Scan for the cell matching the given text and deliver its [x, y] coordinate at center. 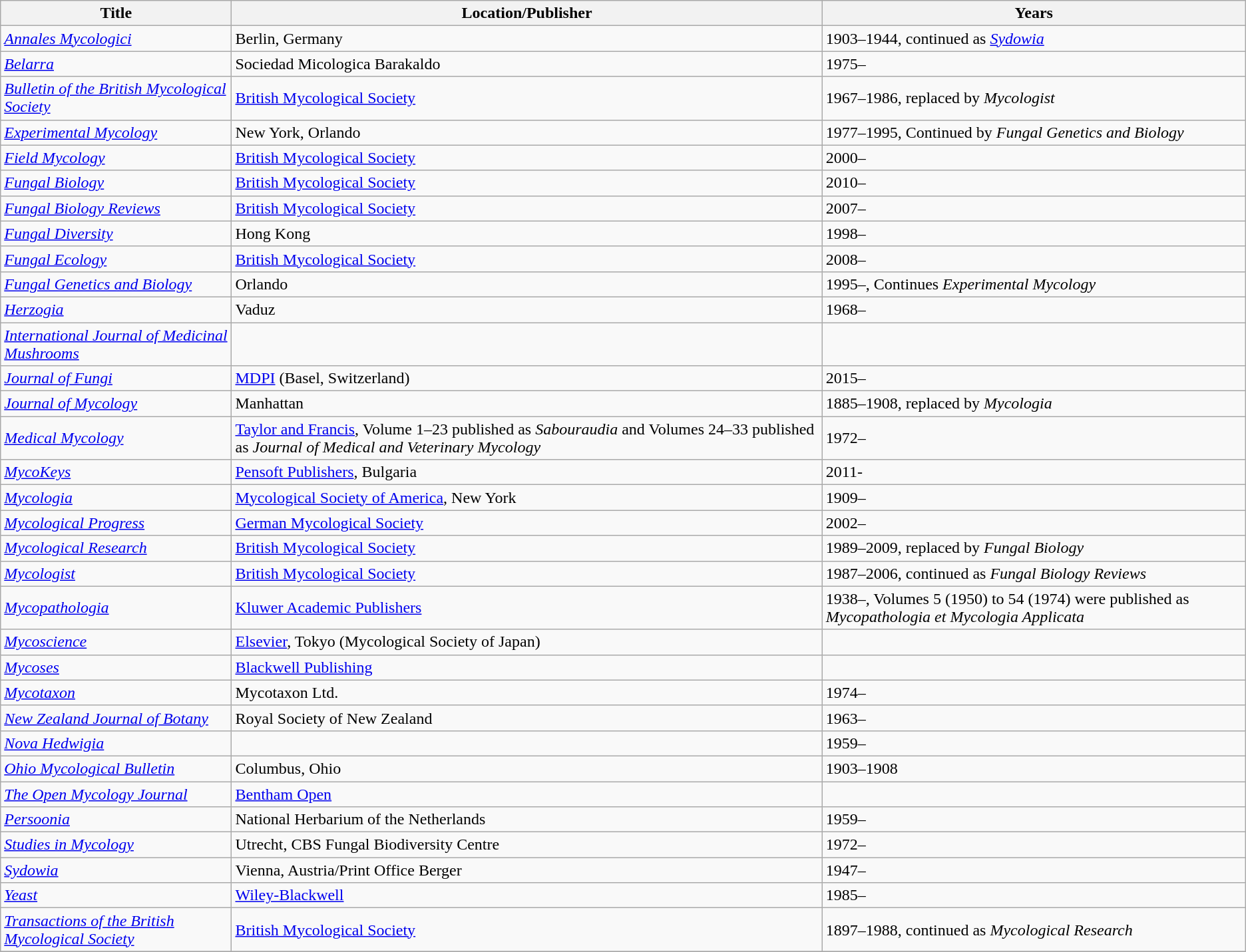
Mycopathologia [116, 608]
Experimental Mycology [116, 132]
1987–2006, continued as Fungal Biology Reviews [1034, 573]
Mycologia [116, 498]
1947– [1034, 870]
Fungal Diversity [116, 234]
Years [1034, 13]
German Mycological Society [527, 523]
Field Mycology [116, 158]
Sociedad Micologica Barakaldo [527, 64]
National Herbarium of the Netherlands [527, 820]
Columbus, Ohio [527, 768]
Mycotaxon Ltd. [527, 693]
2010– [1034, 183]
Elsevier, Tokyo (Mycological Society of Japan) [527, 642]
1998– [1034, 234]
Bulletin of the British Mycological Society [116, 98]
1967–1986, replaced by Mycologist [1034, 98]
1975– [1034, 64]
Pensoft Publishers, Bulgaria [527, 472]
Wiley-Blackwell [527, 895]
International Journal of Medicinal Mushrooms [116, 343]
Mycoses [116, 667]
Kluwer Academic Publishers [527, 608]
1968– [1034, 309]
1897–1988, continued as Mycological Research [1034, 930]
Mycological Progress [116, 523]
Utrecht, CBS Fungal Biodiversity Centre [527, 845]
Manhattan [527, 404]
Title [116, 13]
Journal of Mycology [116, 404]
1903–1908 [1034, 768]
2008– [1034, 259]
Blackwell Publishing [527, 667]
2002– [1034, 523]
Transactions of the British Mycological Society [116, 930]
Berlin, Germany [527, 39]
The Open Mycology Journal [116, 794]
Journal of Fungi [116, 379]
1974– [1034, 693]
Mycoscience [116, 642]
Studies in Mycology [116, 845]
2011- [1034, 472]
Sydowia [116, 870]
2007– [1034, 208]
MDPI (Basel, Switzerland) [527, 379]
Yeast [116, 895]
Taylor and Francis, Volume 1–23 published as Sabouraudia and Volumes 24–33 published as Journal of Medical and Veterinary Mycology [527, 438]
Bentham Open [527, 794]
1938–, Volumes 5 (1950) to 54 (1974) were published as Mycopathologia et Mycologia Applicata [1034, 608]
1995–, Continues Experimental Mycology [1034, 284]
1903–1944, continued as Sydowia [1034, 39]
Medical Mycology [116, 438]
1977–1995, Continued by Fungal Genetics and Biology [1034, 132]
Fungal Biology Reviews [116, 208]
Hong Kong [527, 234]
1909– [1034, 498]
Vienna, Austria/Print Office Berger [527, 870]
1963– [1034, 718]
2015– [1034, 379]
1885–1908, replaced by Mycologia [1034, 404]
Mycologist [116, 573]
Fungal Genetics and Biology [116, 284]
New York, Orlando [527, 132]
2000– [1034, 158]
Mycological Research [116, 548]
Herzogia [116, 309]
Location/Publisher [527, 13]
Ohio Mycological Bulletin [116, 768]
Orlando [527, 284]
Fungal Biology [116, 183]
1989–2009, replaced by Fungal Biology [1034, 548]
Persoonia [116, 820]
Royal Society of New Zealand [527, 718]
Mycotaxon [116, 693]
Belarra [116, 64]
1985– [1034, 895]
MycoKeys [116, 472]
Mycological Society of America, New York [527, 498]
Nova Hedwigia [116, 743]
Fungal Ecology [116, 259]
New Zealand Journal of Botany [116, 718]
Vaduz [527, 309]
Annales Mycologici [116, 39]
